For the text-containing cell, return its midpoint in [x, y] coordinate format. 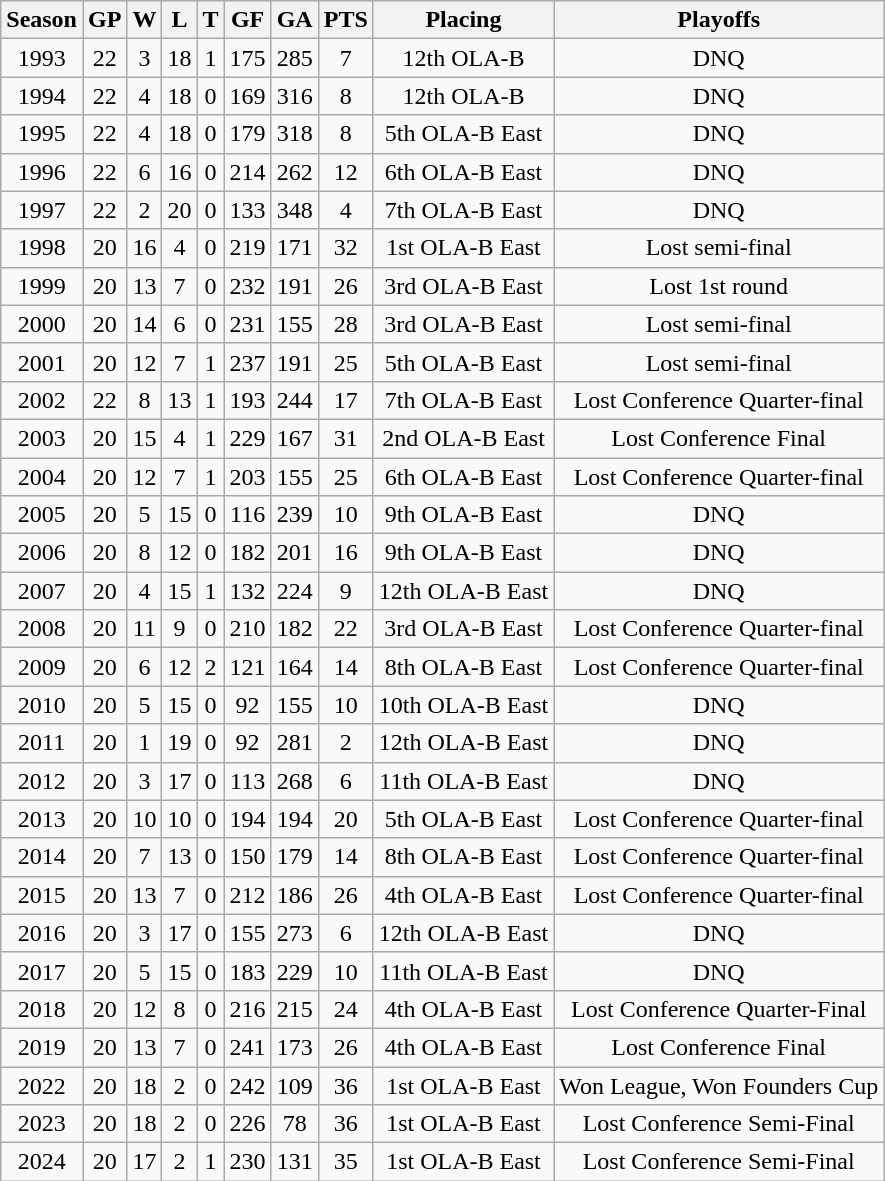
203 [248, 477]
285 [294, 58]
32 [346, 248]
GF [248, 20]
133 [248, 210]
GP [104, 20]
2002 [42, 400]
224 [294, 591]
1997 [42, 210]
1993 [42, 58]
109 [294, 1085]
Playoffs [719, 20]
316 [294, 96]
2013 [42, 819]
239 [294, 515]
1996 [42, 172]
Lost Conference Quarter-Final [719, 1009]
113 [248, 781]
215 [294, 1009]
2003 [42, 438]
PTS [346, 20]
35 [346, 1162]
Lost 1st round [719, 286]
131 [294, 1162]
164 [294, 667]
186 [294, 895]
31 [346, 438]
Season [42, 20]
T [210, 20]
268 [294, 781]
2018 [42, 1009]
L [180, 20]
232 [248, 286]
318 [294, 134]
2001 [42, 362]
GA [294, 20]
281 [294, 743]
183 [248, 971]
2008 [42, 629]
24 [346, 1009]
2019 [42, 1047]
2017 [42, 971]
19 [180, 743]
212 [248, 895]
2015 [42, 895]
193 [248, 400]
116 [248, 515]
2006 [42, 553]
171 [294, 248]
Placing [463, 20]
1995 [42, 134]
2004 [42, 477]
167 [294, 438]
1998 [42, 248]
10th OLA-B East [463, 705]
230 [248, 1162]
175 [248, 58]
2012 [42, 781]
1999 [42, 286]
241 [248, 1047]
2005 [42, 515]
348 [294, 210]
2016 [42, 933]
2022 [42, 1085]
2011 [42, 743]
2014 [42, 857]
169 [248, 96]
W [144, 20]
2nd OLA-B East [463, 438]
2000 [42, 324]
231 [248, 324]
121 [248, 667]
28 [346, 324]
11 [144, 629]
242 [248, 1085]
173 [294, 1047]
201 [294, 553]
78 [294, 1124]
244 [294, 400]
216 [248, 1009]
210 [248, 629]
262 [294, 172]
2007 [42, 591]
219 [248, 248]
2024 [42, 1162]
132 [248, 591]
2010 [42, 705]
2009 [42, 667]
2023 [42, 1124]
214 [248, 172]
273 [294, 933]
Won League, Won Founders Cup [719, 1085]
226 [248, 1124]
237 [248, 362]
150 [248, 857]
1994 [42, 96]
